Return (x, y) of the center of cell containing provided text 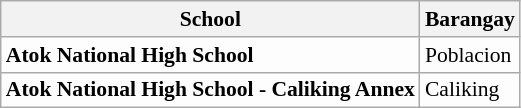
Atok National High School - Caliking Annex (210, 90)
School (210, 19)
Caliking (470, 90)
Atok National High School (210, 55)
Barangay (470, 19)
Poblacion (470, 55)
